Scan for the cell matching the given text and deliver its (X, Y) coordinate at center. 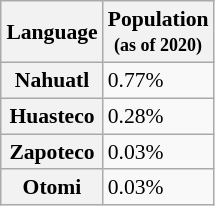
0.28% (158, 116)
Huasteco (52, 116)
Language (52, 32)
Nahuatl (52, 80)
Otomi (52, 187)
Zapoteco (52, 152)
Population(as of 2020) (158, 32)
0.77% (158, 80)
